Capture the cell that displays the provided text and extract its [X, Y] central coordinate. 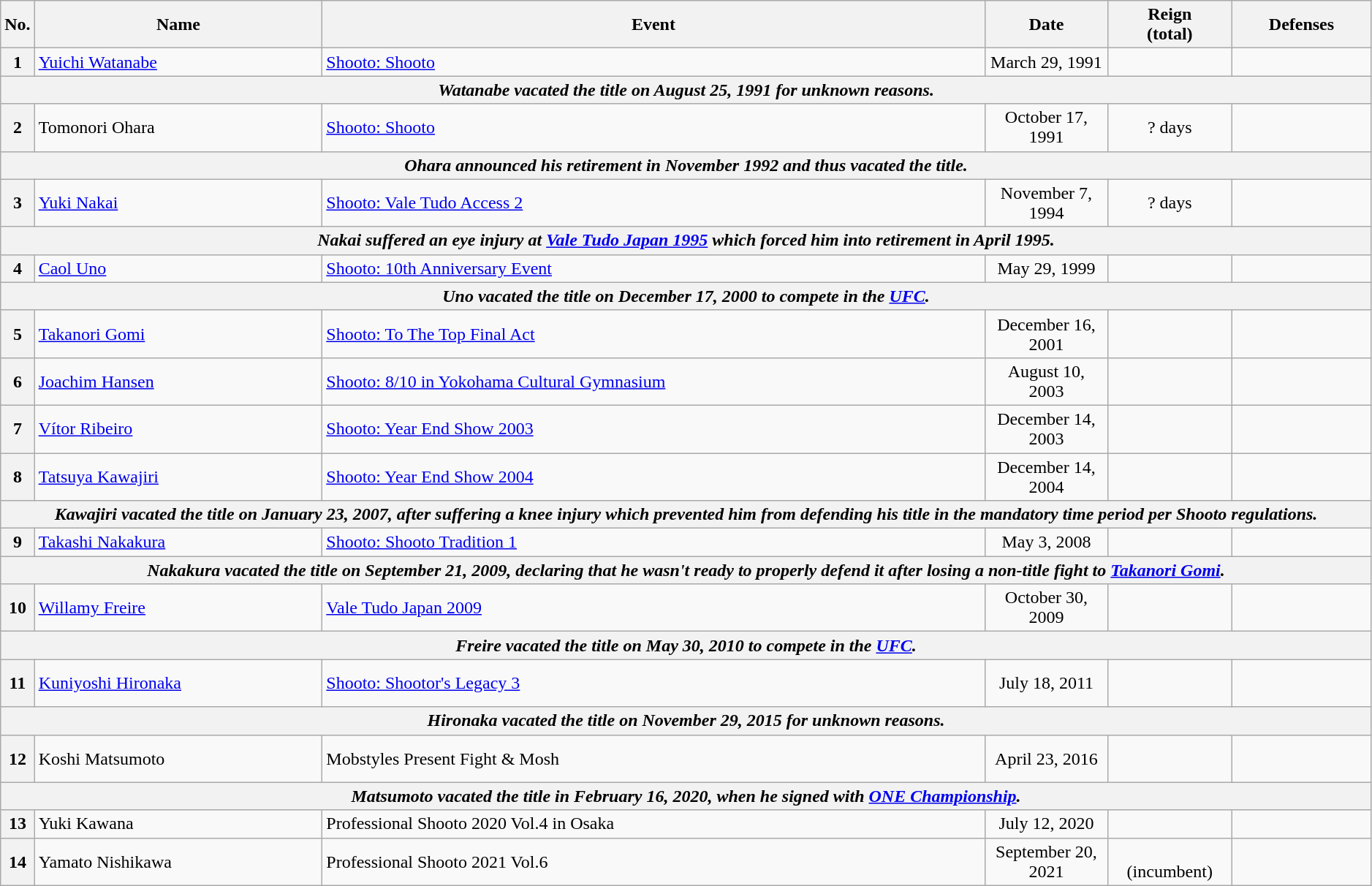
Shooto: 10th Anniversary Event [653, 268]
3 [18, 203]
5 [18, 333]
10 [18, 608]
September 20, 2021 [1047, 861]
Professional Shooto 2020 Vol.4 in Osaka [653, 824]
October 30, 2009 [1047, 608]
Willamy Freire [178, 608]
Shooto: To The Top Final Act [653, 333]
14 [18, 861]
May 3, 2008 [1047, 542]
December 14, 2003 [1047, 428]
December 16, 2001 [1047, 333]
December 14, 2004 [1047, 477]
April 23, 2016 [1047, 759]
Professional Shooto 2021 Vol.6 [653, 861]
Yuichi Watanabe [178, 62]
Defenses [1302, 25]
Event [653, 25]
Uno vacated the title on December 17, 2000 to compete in the UFC. [686, 296]
Reign(total) [1170, 25]
7 [18, 428]
Nakai suffered an eye injury at Vale Tudo Japan 1995 which forced him into retirement in April 1995. [686, 241]
Yamato Nishikawa [178, 861]
October 17, 1991 [1047, 127]
Freire vacated the title on May 30, 2010 to compete in the UFC. [686, 645]
July 12, 2020 [1047, 824]
Shooto: Year End Show 2004 [653, 477]
Koshi Matsumoto [178, 759]
Shooto: 8/10 in Yokohama Cultural Gymnasium [653, 382]
(incumbent) [1170, 861]
6 [18, 382]
Caol Uno [178, 268]
Mobstyles Present Fight & Mosh [653, 759]
Tatsuya Kawajiri [178, 477]
Shooto: Shootor's Legacy 3 [653, 683]
Matsumoto vacated the title in February 16, 2020, when he signed with ONE Championship. [686, 796]
Joachim Hansen [178, 382]
4 [18, 268]
Takashi Nakakura [178, 542]
1 [18, 62]
March 29, 1991 [1047, 62]
Ohara announced his retirement in November 1992 and thus vacated the title. [686, 165]
Vale Tudo Japan 2009 [653, 608]
Yuki Nakai [178, 203]
Name [178, 25]
Hironaka vacated the title on November 29, 2015 for unknown reasons. [686, 721]
Shooto: Shooto Tradition 1 [653, 542]
Yuki Kawana [178, 824]
Takanori Gomi [178, 333]
Tomonori Ohara [178, 127]
No. [18, 25]
Shooto: Vale Tudo Access 2 [653, 203]
November 7, 1994 [1047, 203]
2 [18, 127]
8 [18, 477]
13 [18, 824]
May 29, 1999 [1047, 268]
11 [18, 683]
Kuniyoshi Hironaka [178, 683]
Shooto: Year End Show 2003 [653, 428]
August 10, 2003 [1047, 382]
Vítor Ribeiro [178, 428]
July 18, 2011 [1047, 683]
Date [1047, 25]
9 [18, 542]
Watanabe vacated the title on August 25, 1991 for unknown reasons. [686, 90]
12 [18, 759]
